For the text-containing cell, return its midpoint in [X, Y] coordinate format. 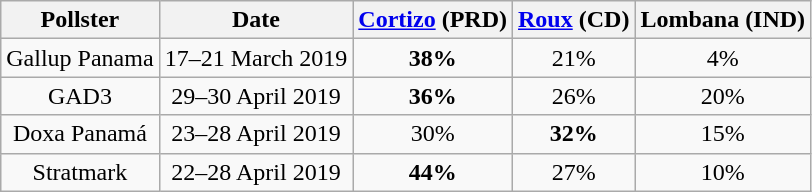
Doxa Panamá [80, 134]
26% [574, 96]
23–28 April 2019 [256, 134]
15% [723, 134]
Cortizo (PRD) [433, 20]
27% [574, 172]
Date [256, 20]
29–30 April 2019 [256, 96]
Stratmark [80, 172]
32% [574, 134]
20% [723, 96]
Roux (CD) [574, 20]
21% [574, 58]
44% [433, 172]
Pollster [80, 20]
22–28 April 2019 [256, 172]
36% [433, 96]
GAD3 [80, 96]
Gallup Panama [80, 58]
10% [723, 172]
4% [723, 58]
30% [433, 134]
Lombana (IND) [723, 20]
38% [433, 58]
17–21 March 2019 [256, 58]
